Provide the [X, Y] coordinate of the cell's center where the given text is located.  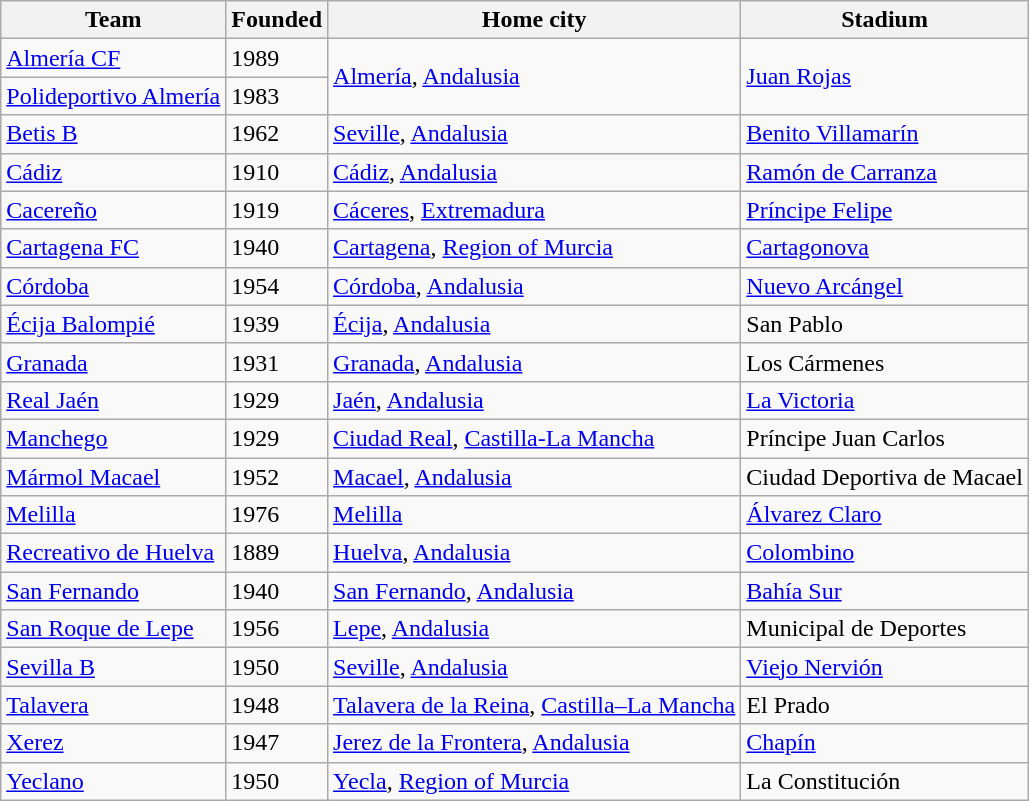
La Constitución [885, 781]
Ciudad Deportiva de Macael [885, 477]
Granada, Andalusia [534, 362]
1962 [277, 134]
1948 [277, 705]
Talavera de la Reina, Castilla–La Mancha [534, 705]
Jaén, Andalusia [534, 400]
San Pablo [885, 324]
Chapín [885, 743]
Betis B [114, 134]
Xerez [114, 743]
Córdoba, Andalusia [534, 286]
Cartagena, Region of Murcia [534, 248]
San Fernando, Andalusia [534, 591]
Huelva, Andalusia [534, 553]
1976 [277, 515]
Cáceres, Extremadura [534, 210]
1989 [277, 58]
Manchego [114, 438]
Lepe, Andalusia [534, 629]
Sevilla B [114, 667]
Colombino [885, 553]
Ramón de Carranza [885, 172]
1889 [277, 553]
Yecla, Region of Murcia [534, 781]
1983 [277, 96]
Recreativo de Huelva [114, 553]
Écija Balompié [114, 324]
Córdoba [114, 286]
1939 [277, 324]
1919 [277, 210]
Viejo Nervión [885, 667]
Jerez de la Frontera, Andalusia [534, 743]
La Victoria [885, 400]
San Roque de Lepe [114, 629]
Cádiz, Andalusia [534, 172]
Stadium [885, 20]
Cacereño [114, 210]
Mármol Macael [114, 477]
Team [114, 20]
Príncipe Felipe [885, 210]
Founded [277, 20]
1954 [277, 286]
Príncipe Juan Carlos [885, 438]
Ciudad Real, Castilla-La Mancha [534, 438]
Cádiz [114, 172]
Álvarez Claro [885, 515]
1956 [277, 629]
1947 [277, 743]
1931 [277, 362]
Polideportivo Almería [114, 96]
Bahía Sur [885, 591]
San Fernando [114, 591]
Granada [114, 362]
1910 [277, 172]
Juan Rojas [885, 77]
Macael, Andalusia [534, 477]
Almería CF [114, 58]
Écija, Andalusia [534, 324]
Los Cármenes [885, 362]
Cartagonova [885, 248]
Cartagena FC [114, 248]
1952 [277, 477]
Municipal de Deportes [885, 629]
El Prado [885, 705]
Talavera [114, 705]
Almería, Andalusia [534, 77]
Yeclano [114, 781]
Nuevo Arcángel [885, 286]
Real Jaén [114, 400]
Home city [534, 20]
Benito Villamarín [885, 134]
